Pinpoint the cell where the given text exists, returning its [x, y] midpoint coordinate. 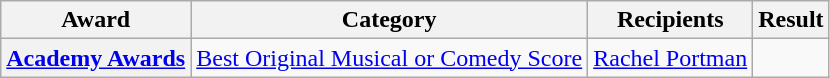
Rachel Portman [670, 58]
Result [791, 20]
Award [96, 20]
Category [390, 20]
Best Original Musical or Comedy Score [390, 58]
Recipients [670, 20]
Academy Awards [96, 58]
